Extract the (X, Y) coordinate from the center of the cell holding the provided text.  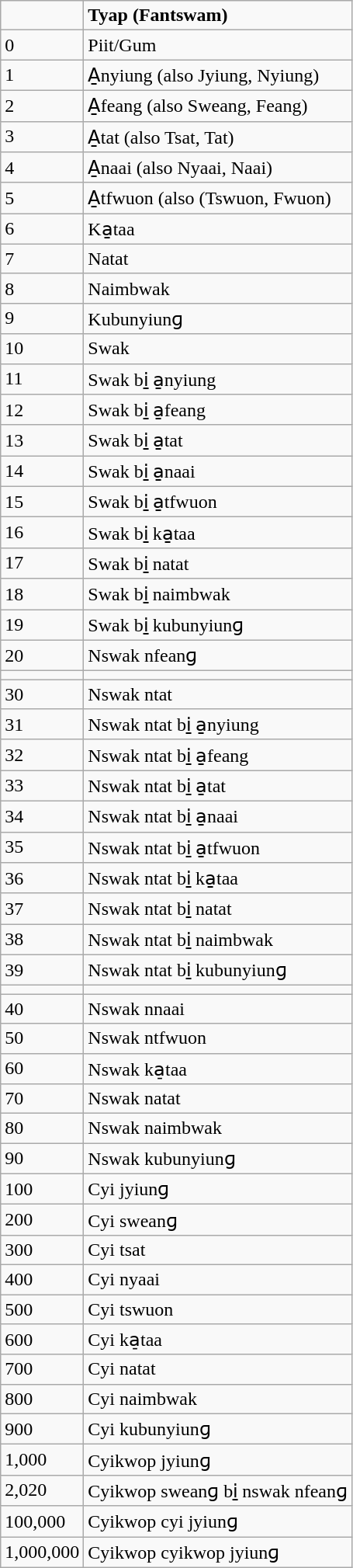
Swak bi̱ a̱tfwuon (218, 502)
Nswak ntat bi̱ natat (218, 909)
600 (42, 1340)
Nswak nfeanɡ (218, 655)
50 (42, 1038)
38 (42, 940)
100,000 (42, 1521)
900 (42, 1429)
Swak bi̱ a̱feang (218, 410)
A̱tfwuon (also (Tswuon, Fwuon) (218, 198)
Tyap (Fantswam) (218, 16)
1,000,000 (42, 1552)
15 (42, 502)
1 (42, 75)
Nswak ntat bi̱ kubunyiunɡ (218, 970)
Nswak ntat bi̱ a̱tfwuon (218, 847)
30 (42, 694)
60 (42, 1069)
100 (42, 1189)
18 (42, 594)
700 (42, 1369)
Kubunyiunɡ (218, 318)
39 (42, 970)
800 (42, 1399)
2 (42, 106)
Nswak nnaai (218, 1009)
Cyikwop cyikwop jyiunɡ (218, 1552)
Cyi naimbwak (218, 1399)
500 (42, 1309)
4 (42, 168)
Cyi ka̠taa (218, 1340)
200 (42, 1220)
Cyikwop cyi jyiunɡ (218, 1521)
7 (42, 259)
6 (42, 229)
19 (42, 624)
Cyi tsat (218, 1250)
0 (42, 45)
34 (42, 816)
Piit/Gum (218, 45)
8 (42, 288)
Natat (218, 259)
36 (42, 878)
17 (42, 563)
5 (42, 198)
70 (42, 1099)
37 (42, 909)
40 (42, 1009)
Nswak ntat bi̱ a̱naai (218, 816)
Swak bi̱ natat (218, 563)
Nswak ntat bi̱ a̱feang (218, 755)
3 (42, 137)
Swak bi̱ a̱nyiung (218, 379)
Nswak ntat bi̱ a̱tat (218, 786)
Cyikwop sweanɡ bi̱ nswak nfeanɡ (218, 1490)
Nswak ntat bi̱ a̱nyiung (218, 725)
14 (42, 471)
Cyi natat (218, 1369)
35 (42, 847)
20 (42, 655)
Cyi jyiunɡ (218, 1189)
Nswak ntat (218, 694)
Cyi tswuon (218, 1309)
2,020 (42, 1490)
Nswak natat (218, 1099)
Nswak ka̠taa (218, 1069)
11 (42, 379)
Nswak ntat bi̱ naimbwak (218, 940)
Nswak ntfwuon (218, 1038)
A̱nyiung (also Jyiung, Nyiung) (218, 75)
13 (42, 440)
33 (42, 786)
10 (42, 349)
Swak bi̱ kubunyiunɡ (218, 624)
Ka̱taa (218, 229)
Swak bi̱ naimbwak (218, 594)
A̱naai (also Nyaai, Naai) (218, 168)
Nswak kubunyiunɡ (218, 1159)
Cyi sweanɡ (218, 1220)
Cyikwop jyiunɡ (218, 1460)
A̱feang (also Sweang, Feang) (218, 106)
Nswak naimbwak (218, 1128)
16 (42, 533)
A̱tat (also Tsat, Tat) (218, 137)
Naimbwak (218, 288)
Cyi nyaai (218, 1279)
Cyi kubunyiunɡ (218, 1429)
1,000 (42, 1460)
Swak bi̱ ka̱taa (218, 533)
9 (42, 318)
32 (42, 755)
12 (42, 410)
400 (42, 1279)
Swak (218, 349)
Swak bi̱ a̱naai (218, 471)
31 (42, 725)
80 (42, 1128)
90 (42, 1159)
Nswak ntat bi̱ ka̱taa (218, 878)
300 (42, 1250)
Swak bi̱ a̱tat (218, 440)
